Locate the cell with the specified text and output its [x, y] center coordinate. 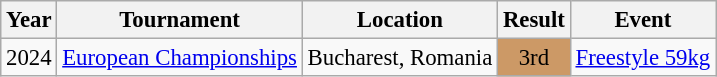
Location [400, 20]
Event [642, 20]
European Championships [180, 58]
Bucharest, Romania [400, 58]
2024 [29, 58]
Freestyle 59kg [642, 58]
Tournament [180, 20]
Year [29, 20]
Result [534, 20]
3rd [534, 58]
